Capture the cell that displays the provided text and extract its [x, y] central coordinate. 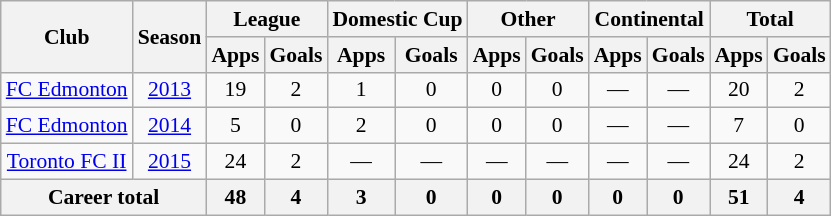
1 [360, 90]
League [266, 19]
Total [770, 19]
2014 [170, 126]
7 [739, 126]
Career total [104, 197]
48 [235, 197]
Season [170, 36]
19 [235, 90]
Continental [650, 19]
3 [360, 197]
51 [739, 197]
Club [67, 36]
Toronto FC II [67, 162]
Other [528, 19]
5 [235, 126]
2013 [170, 90]
2015 [170, 162]
20 [739, 90]
Domestic Cup [397, 19]
